Extract the (X, Y) coordinate from the center of the cell holding the provided text.  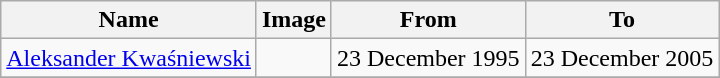
23 December 2005 (622, 58)
23 December 1995 (428, 58)
Image (294, 20)
Aleksander Kwaśniewski (129, 58)
From (428, 20)
Name (129, 20)
To (622, 20)
